Determine the [X, Y] coordinate at the center of the cell enclosing the given text.  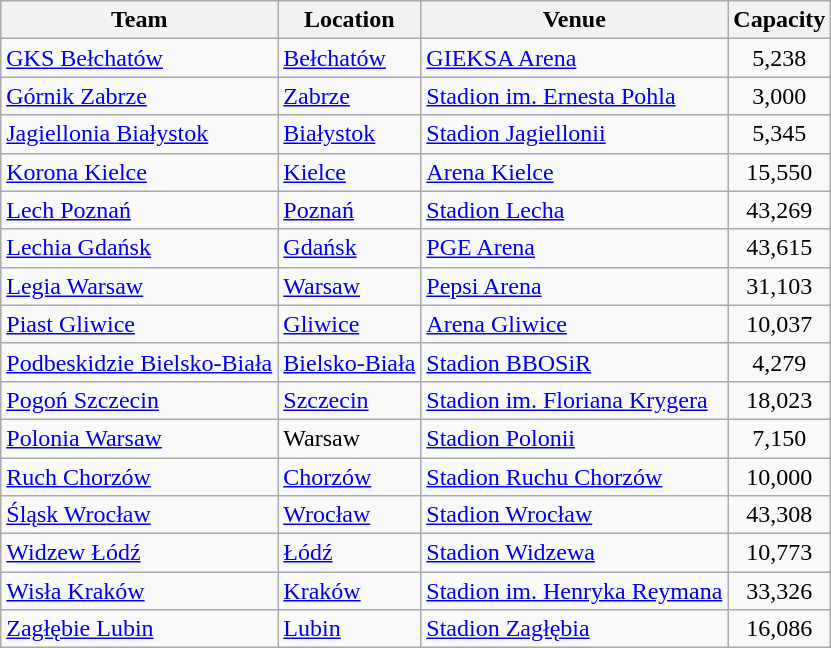
Stadion Polonii [574, 438]
Stadion Zagłębia [574, 629]
43,308 [780, 515]
Poznań [350, 210]
Arena Gliwice [574, 324]
Chorzów [350, 477]
18,023 [780, 400]
Stadion BBOSiR [574, 362]
Wrocław [350, 515]
7,150 [780, 438]
PGE Arena [574, 248]
10,037 [780, 324]
Stadion im. Henryka Reymana [574, 591]
33,326 [780, 591]
Białystok [350, 134]
Szczecin [350, 400]
3,000 [780, 96]
Polonia Warsaw [140, 438]
Łódź [350, 553]
4,279 [780, 362]
Podbeskidzie Bielsko-Biała [140, 362]
Gliwice [350, 324]
Stadion Lecha [574, 210]
Śląsk Wrocław [140, 515]
Korona Kielce [140, 172]
Stadion Ruchu Chorzów [574, 477]
Wisła Kraków [140, 591]
Lech Poznań [140, 210]
Stadion Widzewa [574, 553]
Pogoń Szczecin [140, 400]
Stadion im. Floriana Krygera [574, 400]
15,550 [780, 172]
10,773 [780, 553]
10,000 [780, 477]
Piast Gliwice [140, 324]
Arena Kielce [574, 172]
Jagiellonia Białystok [140, 134]
Widzew Łódź [140, 553]
Venue [574, 20]
5,345 [780, 134]
Ruch Chorzów [140, 477]
43,615 [780, 248]
31,103 [780, 286]
Capacity [780, 20]
Bełchatów [350, 58]
Górnik Zabrze [140, 96]
Zagłębie Lubin [140, 629]
Pepsi Arena [574, 286]
Kraków [350, 591]
Stadion im. Ernesta Pohla [574, 96]
43,269 [780, 210]
Lubin [350, 629]
Zabrze [350, 96]
Kielce [350, 172]
16,086 [780, 629]
Gdańsk [350, 248]
GIEKSA Arena [574, 58]
Lechia Gdańsk [140, 248]
Stadion Wrocław [574, 515]
5,238 [780, 58]
Legia Warsaw [140, 286]
GKS Bełchatów [140, 58]
Team [140, 20]
Location [350, 20]
Bielsko-Biała [350, 362]
Stadion Jagiellonii [574, 134]
